Extract the (x, y) coordinate from the center of the cell holding the provided text.  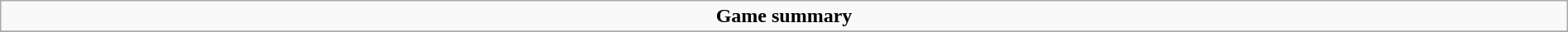
Game summary (784, 16)
